Pinpoint the cell where the given text exists, returning its [x, y] midpoint coordinate. 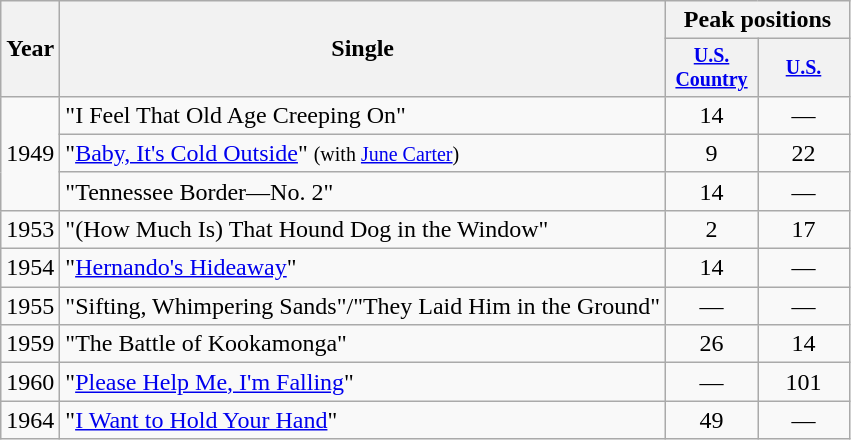
26 [712, 344]
22 [804, 153]
1959 [30, 344]
Peak positions [758, 20]
101 [804, 382]
1954 [30, 268]
"I Want to Hold Your Hand" [363, 420]
"Sifting, Whimpering Sands"/"They Laid Him in the Ground" [363, 306]
U.S. [804, 68]
17 [804, 229]
1964 [30, 420]
Single [363, 49]
U.S. Country [712, 68]
1955 [30, 306]
"Hernando's Hideaway" [363, 268]
1960 [30, 382]
"Please Help Me, I'm Falling" [363, 382]
1953 [30, 229]
"Baby, It's Cold Outside" (with June Carter) [363, 153]
1949 [30, 153]
49 [712, 420]
"The Battle of Kookamonga" [363, 344]
2 [712, 229]
"(How Much Is) That Hound Dog in the Window" [363, 229]
"Tennessee Border—No. 2" [363, 191]
9 [712, 153]
"I Feel That Old Age Creeping On" [363, 115]
Year [30, 49]
